Scan for the cell matching the given text and deliver its [x, y] coordinate at center. 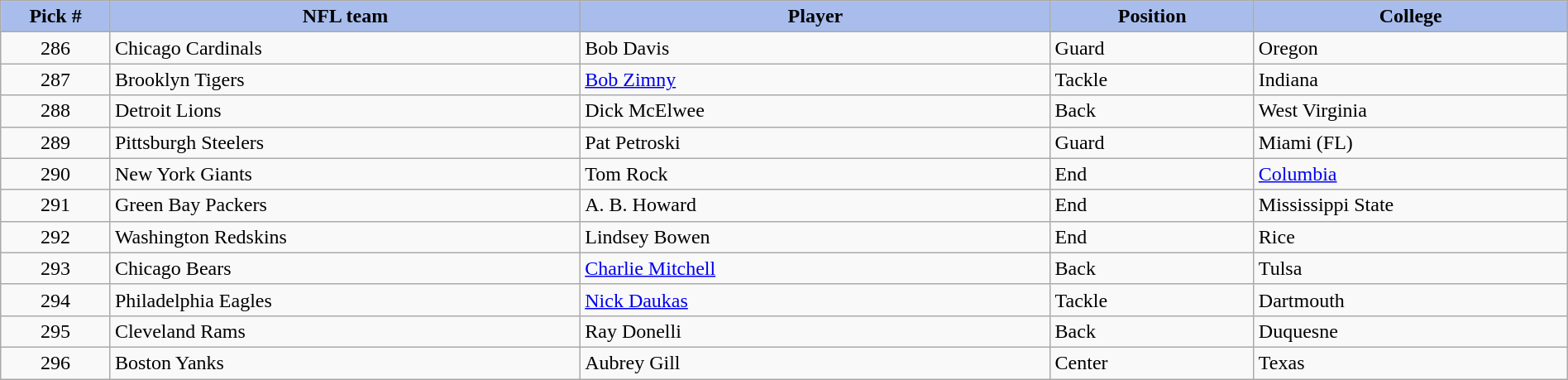
293 [56, 268]
287 [56, 79]
Boston Yanks [345, 363]
College [1411, 17]
A. B. Howard [815, 205]
Tulsa [1411, 268]
Indiana [1411, 79]
Bob Davis [815, 48]
Lindsey Bowen [815, 237]
Detroit Lions [345, 111]
Mississippi State [1411, 205]
289 [56, 142]
Pittsburgh Steelers [345, 142]
Player [815, 17]
Miami (FL) [1411, 142]
Pick # [56, 17]
290 [56, 174]
Oregon [1411, 48]
Position [1152, 17]
Cleveland Rams [345, 331]
West Virginia [1411, 111]
291 [56, 205]
Ray Donelli [815, 331]
286 [56, 48]
Dick McElwee [815, 111]
Brooklyn Tigers [345, 79]
Pat Petroski [815, 142]
Texas [1411, 363]
Duquesne [1411, 331]
Bob Zimny [815, 79]
Philadelphia Eagles [345, 300]
Nick Daukas [815, 300]
Charlie Mitchell [815, 268]
Aubrey Gill [815, 363]
New York Giants [345, 174]
295 [56, 331]
Tom Rock [815, 174]
Chicago Bears [345, 268]
NFL team [345, 17]
Rice [1411, 237]
292 [56, 237]
296 [56, 363]
Center [1152, 363]
Columbia [1411, 174]
Chicago Cardinals [345, 48]
288 [56, 111]
Washington Redskins [345, 237]
Green Bay Packers [345, 205]
Dartmouth [1411, 300]
294 [56, 300]
